Output the (X, Y) coordinate of the center of the cell containing the given text.  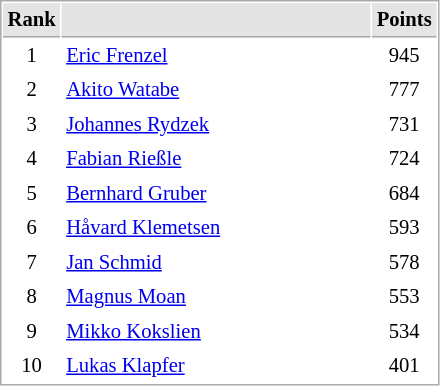
578 (404, 262)
1 (32, 56)
401 (404, 366)
9 (32, 332)
945 (404, 56)
Akito Watabe (216, 90)
5 (32, 194)
731 (404, 124)
Fabian Rießle (216, 158)
2 (32, 90)
553 (404, 296)
Rank (32, 20)
Eric Frenzel (216, 56)
Bernhard Gruber (216, 194)
724 (404, 158)
Mikko Kokslien (216, 332)
7 (32, 262)
777 (404, 90)
Lukas Klapfer (216, 366)
10 (32, 366)
Points (404, 20)
593 (404, 228)
Jan Schmid (216, 262)
3 (32, 124)
4 (32, 158)
684 (404, 194)
534 (404, 332)
8 (32, 296)
6 (32, 228)
Magnus Moan (216, 296)
Håvard Klemetsen (216, 228)
Johannes Rydzek (216, 124)
